Return the [X, Y] coordinate for the center point of the cell that contains the specified text.  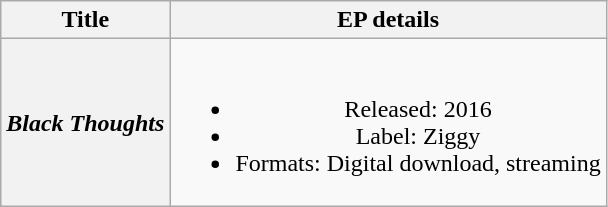
Released: 2016Label: ZiggyFormats: Digital download, streaming [388, 122]
Title [86, 20]
EP details [388, 20]
Black Thoughts [86, 122]
